Search for the cell housing the specified text and yield its (x, y) center coordinate. 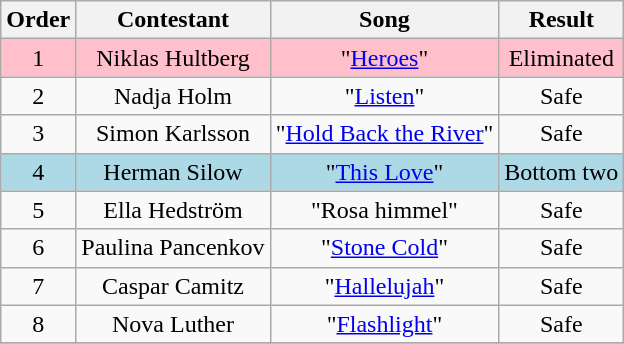
Order (38, 20)
Contestant (173, 20)
Ella Hedström (173, 210)
Caspar Camitz (173, 286)
Niklas Hultberg (173, 58)
"Rosa himmel" (384, 210)
"This Love" (384, 172)
6 (38, 248)
5 (38, 210)
2 (38, 96)
8 (38, 324)
Herman Silow (173, 172)
"Listen" (384, 96)
3 (38, 134)
Result (562, 20)
Paulina Pancenkov (173, 248)
Bottom two (562, 172)
Eliminated (562, 58)
"Heroes" (384, 58)
1 (38, 58)
"Hallelujah" (384, 286)
"Flashlight" (384, 324)
Simon Karlsson (173, 134)
4 (38, 172)
"Hold Back the River" (384, 134)
Nova Luther (173, 324)
7 (38, 286)
Song (384, 20)
"Stone Cold" (384, 248)
Nadja Holm (173, 96)
